Locate the cell with the specified text and output its (X, Y) center coordinate. 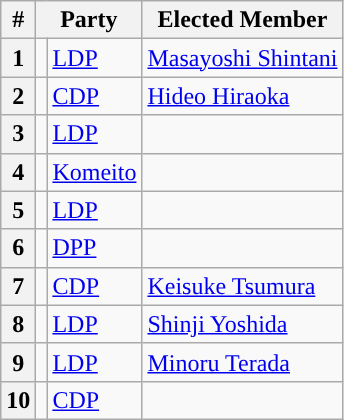
Keisuke Tsumura (242, 286)
Shinji Yoshida (242, 324)
6 (18, 248)
7 (18, 286)
# (18, 20)
8 (18, 324)
Hideo Hiraoka (242, 96)
Elected Member (242, 20)
10 (18, 400)
3 (18, 134)
5 (18, 210)
Minoru Terada (242, 362)
4 (18, 172)
9 (18, 362)
2 (18, 96)
Masayoshi Shintani (242, 58)
Komeito (94, 172)
DPP (94, 248)
1 (18, 58)
Party (89, 20)
